Scan for the cell matching the given text and deliver its (X, Y) coordinate at center. 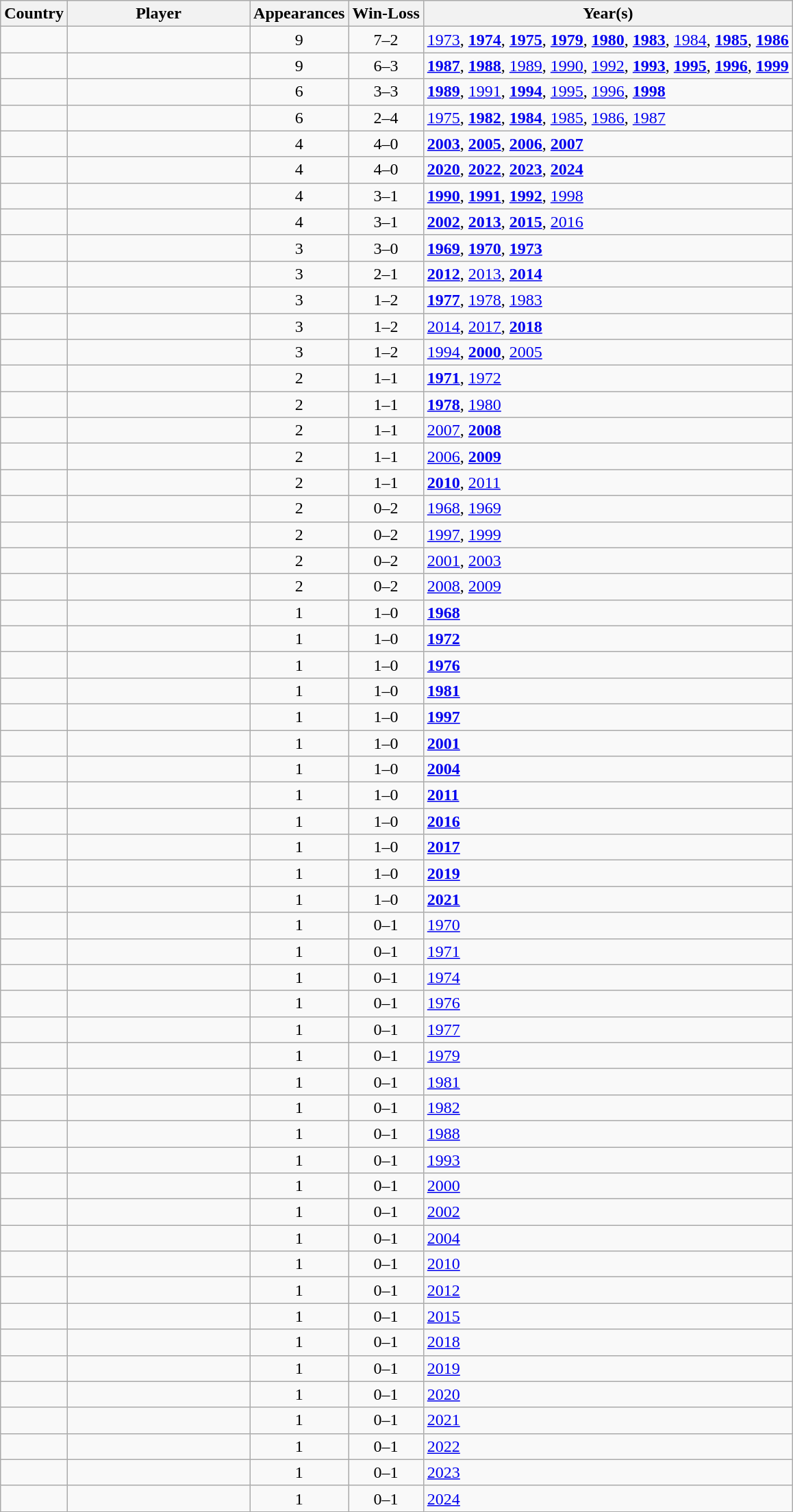
2012 (608, 1290)
1997, 1999 (608, 535)
2001 (608, 743)
2001, 2003 (608, 561)
Win-Loss (386, 14)
1969, 1970, 1973 (608, 248)
1968, 1969 (608, 509)
2015 (608, 1316)
2–1 (386, 274)
2018 (608, 1342)
1990, 1991, 1992, 1998 (608, 196)
2022 (608, 1446)
1970 (608, 925)
2024 (608, 1498)
3–3 (386, 92)
2–4 (386, 118)
1994, 2000, 2005 (608, 353)
1979 (608, 1055)
1989, 1991, 1994, 1995, 1996, 1998 (608, 92)
2014, 2017, 2018 (608, 326)
1971 (608, 951)
Appearances (299, 14)
1982 (608, 1107)
2006, 2009 (608, 457)
1977 (608, 1029)
2000 (608, 1186)
Country (34, 14)
Year(s) (608, 14)
1993 (608, 1160)
1975, 1982, 1984, 1985, 1986, 1987 (608, 118)
6–3 (386, 66)
1974 (608, 977)
2010 (608, 1264)
Player (158, 14)
1968 (608, 613)
2003, 2005, 2006, 2007 (608, 144)
2023 (608, 1472)
2002, 2013, 2015, 2016 (608, 222)
1987, 1988, 1989, 1990, 1992, 1993, 1995, 1996, 1999 (608, 66)
2008, 2009 (608, 587)
2002 (608, 1212)
2017 (608, 847)
2020 (608, 1394)
7–2 (386, 40)
1988 (608, 1133)
1973, 1974, 1975, 1979, 1980, 1983, 1984, 1985, 1986 (608, 40)
1977, 1978, 1983 (608, 300)
2010, 2011 (608, 483)
2016 (608, 821)
2020, 2022, 2023, 2024 (608, 170)
3–0 (386, 248)
2011 (608, 795)
2012, 2013, 2014 (608, 274)
1997 (608, 717)
1978, 1980 (608, 405)
2007, 2008 (608, 431)
1971, 1972 (608, 379)
1972 (608, 639)
